Return the (x, y) coordinate for the center point of the cell that contains the specified text.  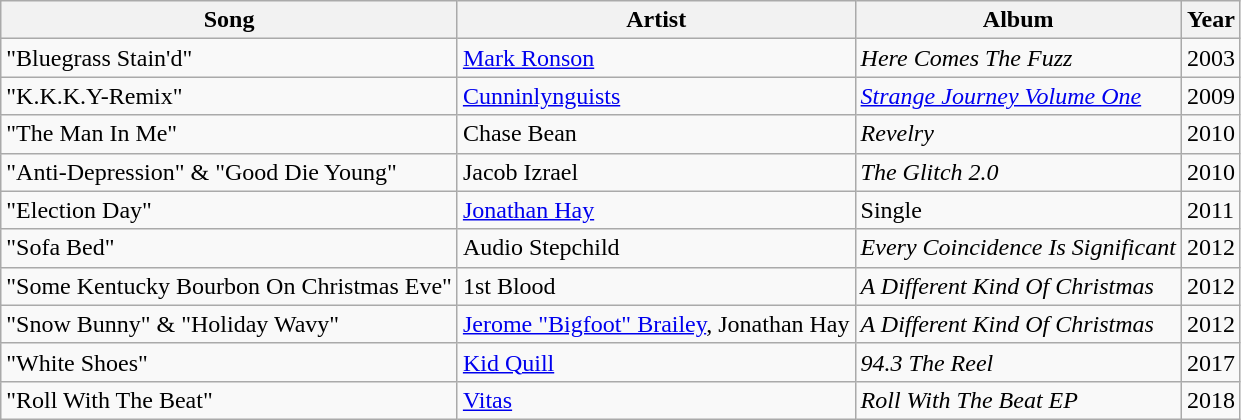
Cunninlynguists (656, 96)
2018 (1210, 400)
2011 (1210, 210)
"Sofa Bed" (230, 248)
"White Shoes" (230, 362)
Vitas (656, 400)
"Anti-Depression" & "Good Die Young" (230, 172)
2009 (1210, 96)
"Bluegrass Stain'd" (230, 58)
Here Comes The Fuzz (1018, 58)
Artist (656, 20)
Single (1018, 210)
Jerome "Bigfoot" Brailey, Jonathan Hay (656, 324)
"Snow Bunny" & "Holiday Wavy" (230, 324)
"The Man In Me" (230, 134)
2003 (1210, 58)
94.3 The Reel (1018, 362)
The Glitch 2.0 (1018, 172)
Every Coincidence Is Significant (1018, 248)
Song (230, 20)
Audio Stepchild (656, 248)
Mark Ronson (656, 58)
"Roll With The Beat" (230, 400)
1st Blood (656, 286)
Year (1210, 20)
Jacob Izrael (656, 172)
Strange Journey Volume One (1018, 96)
"K.K.K.Y-Remix" (230, 96)
"Election Day" (230, 210)
Kid Quill (656, 362)
"Some Kentucky Bourbon On Christmas Eve" (230, 286)
Jonathan Hay (656, 210)
2017 (1210, 362)
Revelry (1018, 134)
Album (1018, 20)
Roll With The Beat EP (1018, 400)
Chase Bean (656, 134)
